Provide the [X, Y] coordinate of the cell's center where the given text is located.  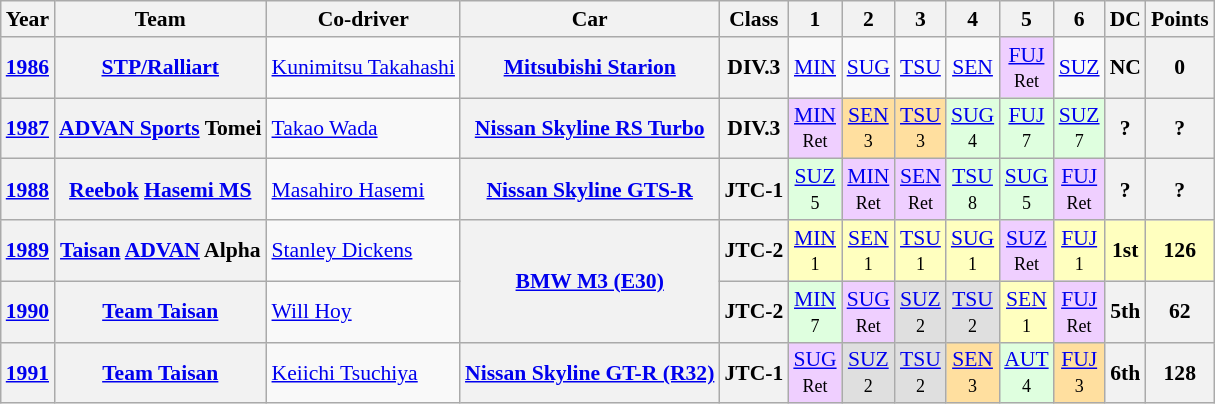
MIN7 [814, 312]
Mitsubishi Starion [590, 68]
TSU1 [920, 250]
TSU [920, 68]
1 [814, 19]
1987 [28, 128]
Car [590, 19]
5th [1126, 312]
Year [28, 19]
1988 [28, 190]
Team [160, 19]
Stanley Dickens [363, 250]
0 [1180, 68]
SUZ7 [1080, 128]
62 [1180, 312]
SUG4 [972, 128]
SUZ [1080, 68]
Masahiro Hasemi [363, 190]
MIN1 [814, 250]
1990 [28, 312]
Co-driver [363, 19]
2 [868, 19]
SEN [972, 68]
Kunimitsu Takahashi [363, 68]
BMW M3 (E30) [590, 281]
DC [1126, 19]
ADVAN Sports Tomei [160, 128]
Reebok Hasemi MS [160, 190]
SUG5 [1026, 190]
1986 [28, 68]
SUZRet [1026, 250]
SENRet [920, 190]
1991 [28, 372]
6 [1080, 19]
TSU8 [972, 190]
SUZ5 [814, 190]
Taisan ADVAN Alpha [160, 250]
AUT4 [1026, 372]
126 [1180, 250]
1st [1126, 250]
Class [754, 19]
3 [920, 19]
NC [1126, 68]
MIN [814, 68]
Nissan Skyline GTS-R [590, 190]
SUG [868, 68]
STP/Ralliart [160, 68]
6th [1126, 372]
TSU3 [920, 128]
FUJ3 [1080, 372]
SUG1 [972, 250]
Keiichi Tsuchiya [363, 372]
1989 [28, 250]
128 [1180, 372]
4 [972, 19]
FUJ1 [1080, 250]
Nissan Skyline RS Turbo [590, 128]
Nissan Skyline GT-R (R32) [590, 372]
Points [1180, 19]
5 [1026, 19]
Takao Wada [363, 128]
Will Hoy [363, 312]
FUJ7 [1026, 128]
